Provide the [x, y] coordinate of the cell's center where the given text is located.  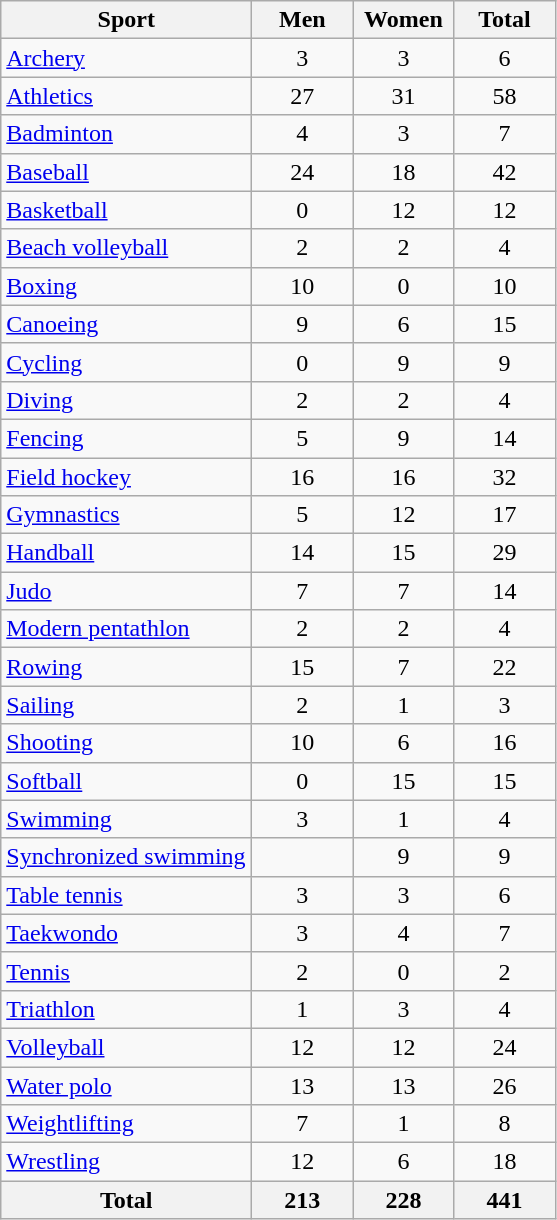
Cycling [126, 362]
Diving [126, 400]
27 [302, 96]
Baseball [126, 172]
Rowing [126, 667]
Archery [126, 58]
32 [504, 477]
Sport [126, 20]
Water polo [126, 1085]
22 [504, 667]
Women [404, 20]
26 [504, 1085]
Judo [126, 591]
8 [504, 1124]
Tennis [126, 971]
228 [404, 1200]
Softball [126, 781]
Taekwondo [126, 933]
Weightlifting [126, 1124]
Handball [126, 553]
Fencing [126, 438]
Gymnastics [126, 515]
Modern pentathlon [126, 629]
Field hockey [126, 477]
Badminton [126, 134]
29 [504, 553]
Beach volleyball [126, 248]
42 [504, 172]
58 [504, 96]
Wrestling [126, 1162]
Boxing [126, 286]
Basketball [126, 210]
Swimming [126, 819]
Men [302, 20]
Shooting [126, 743]
Sailing [126, 705]
213 [302, 1200]
Athletics [126, 96]
Table tennis [126, 895]
17 [504, 515]
441 [504, 1200]
Triathlon [126, 1009]
31 [404, 96]
Synchronized swimming [126, 857]
Volleyball [126, 1047]
Canoeing [126, 324]
